Capture the cell that displays the provided text and extract its [X, Y] central coordinate. 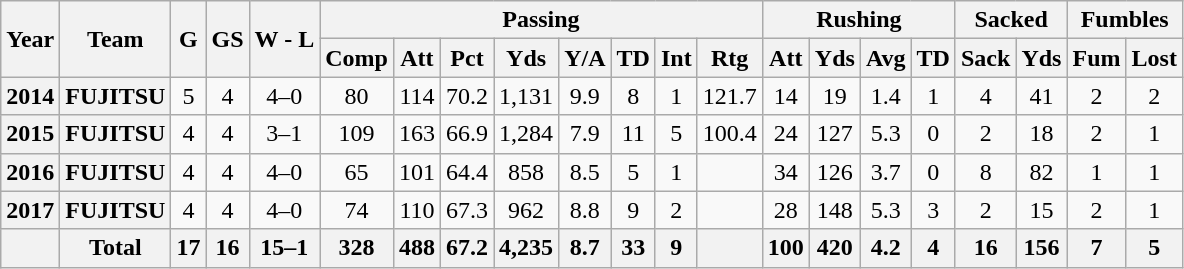
15–1 [284, 248]
1.4 [886, 96]
962 [526, 210]
24 [786, 134]
Lost [1154, 58]
101 [416, 172]
28 [786, 210]
100 [786, 248]
9.9 [585, 96]
14 [786, 96]
15 [1042, 210]
34 [786, 172]
Total [116, 248]
66.9 [466, 134]
Comp [357, 58]
2016 [30, 172]
11 [633, 134]
488 [416, 248]
17 [188, 248]
Team [116, 39]
420 [834, 248]
1,284 [526, 134]
328 [357, 248]
G [188, 39]
163 [416, 134]
80 [357, 96]
Year [30, 39]
7 [1096, 248]
2014 [30, 96]
82 [1042, 172]
110 [416, 210]
8.5 [585, 172]
3–1 [284, 134]
2017 [30, 210]
109 [357, 134]
127 [834, 134]
64.4 [466, 172]
19 [834, 96]
Pct [466, 58]
114 [416, 96]
4.2 [886, 248]
Rtg [730, 58]
2015 [30, 134]
Fumbles [1124, 20]
8.8 [585, 210]
3.7 [886, 172]
1,131 [526, 96]
GS [228, 39]
4,235 [526, 248]
70.2 [466, 96]
Passing [542, 20]
Avg [886, 58]
121.7 [730, 96]
Sack [985, 58]
Sacked [1011, 20]
3 [933, 210]
33 [633, 248]
100.4 [730, 134]
Int [676, 58]
Fum [1096, 58]
156 [1042, 248]
67.2 [466, 248]
Rushing [858, 20]
858 [526, 172]
7.9 [585, 134]
126 [834, 172]
74 [357, 210]
65 [357, 172]
67.3 [466, 210]
Y/A [585, 58]
41 [1042, 96]
8.7 [585, 248]
18 [1042, 134]
W - L [284, 39]
148 [834, 210]
